Locate the cell with the specified text and output its (X, Y) center coordinate. 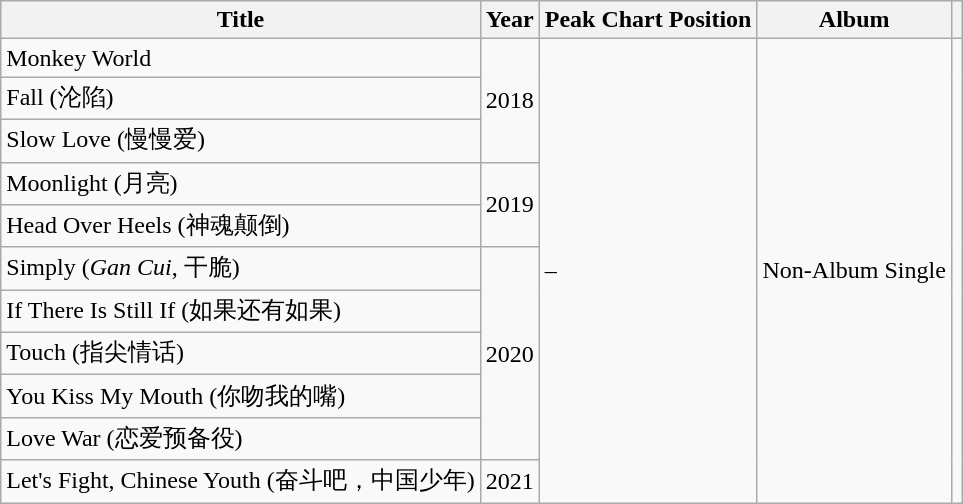
Monkey World (240, 58)
If There Is Still If (如果还有如果) (240, 312)
Touch (指尖情话) (240, 354)
Moonlight (月亮) (240, 184)
Let's Fight, Chinese Youth (奋斗吧，中国少年) (240, 482)
Fall (沦陷) (240, 98)
2018 (510, 100)
Peak Chart Position (648, 20)
– (648, 271)
2019 (510, 204)
You Kiss My Mouth (你吻我的嘴) (240, 396)
Non-Album Single (854, 271)
Slow Love (慢慢爱) (240, 140)
Head Over Heels (神魂颠倒) (240, 226)
Year (510, 20)
Love War (恋爱预备役) (240, 438)
Album (854, 20)
2020 (510, 354)
Simply (Gan Cui, 干脆) (240, 268)
Title (240, 20)
2021 (510, 482)
